Extract the (x, y) coordinate from the center of the cell holding the provided text.  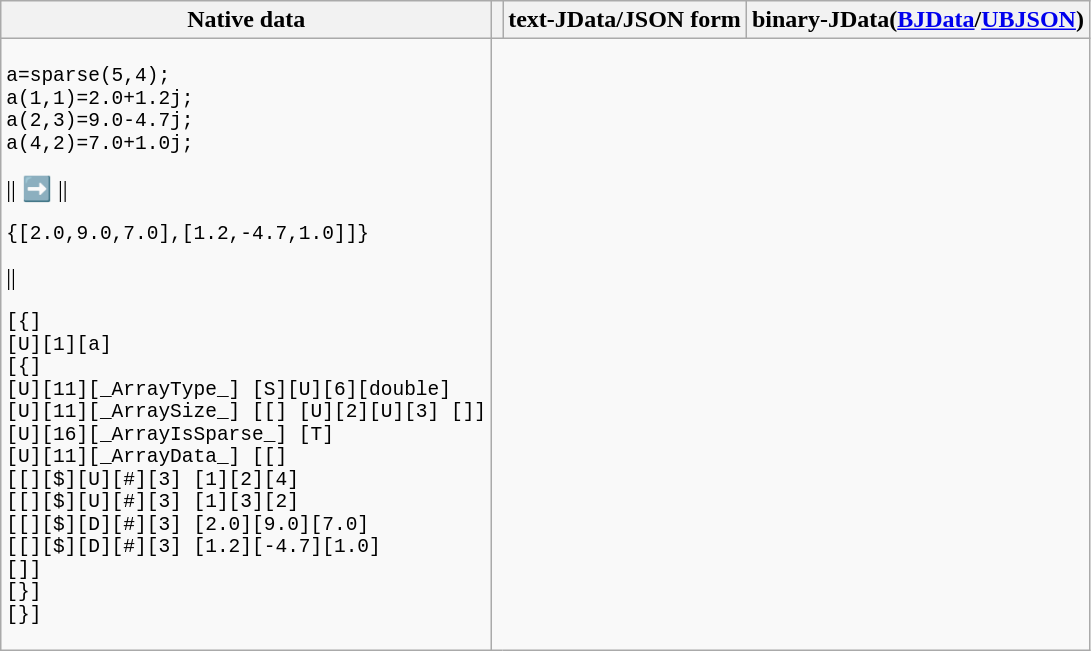
binary-JData(BJData/UBJSON) (918, 20)
text-JData/JSON form (625, 20)
Native data (246, 20)
